Search for the cell housing the specified text and yield its (x, y) center coordinate. 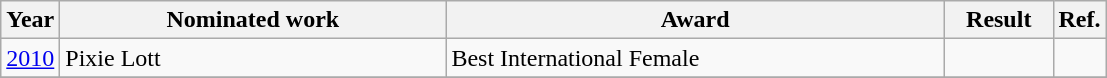
Best International Female (696, 58)
2010 (30, 58)
Pixie Lott (253, 58)
Year (30, 20)
Award (696, 20)
Ref. (1080, 20)
Nominated work (253, 20)
Result (998, 20)
